For the text-containing cell, return its midpoint in [X, Y] coordinate format. 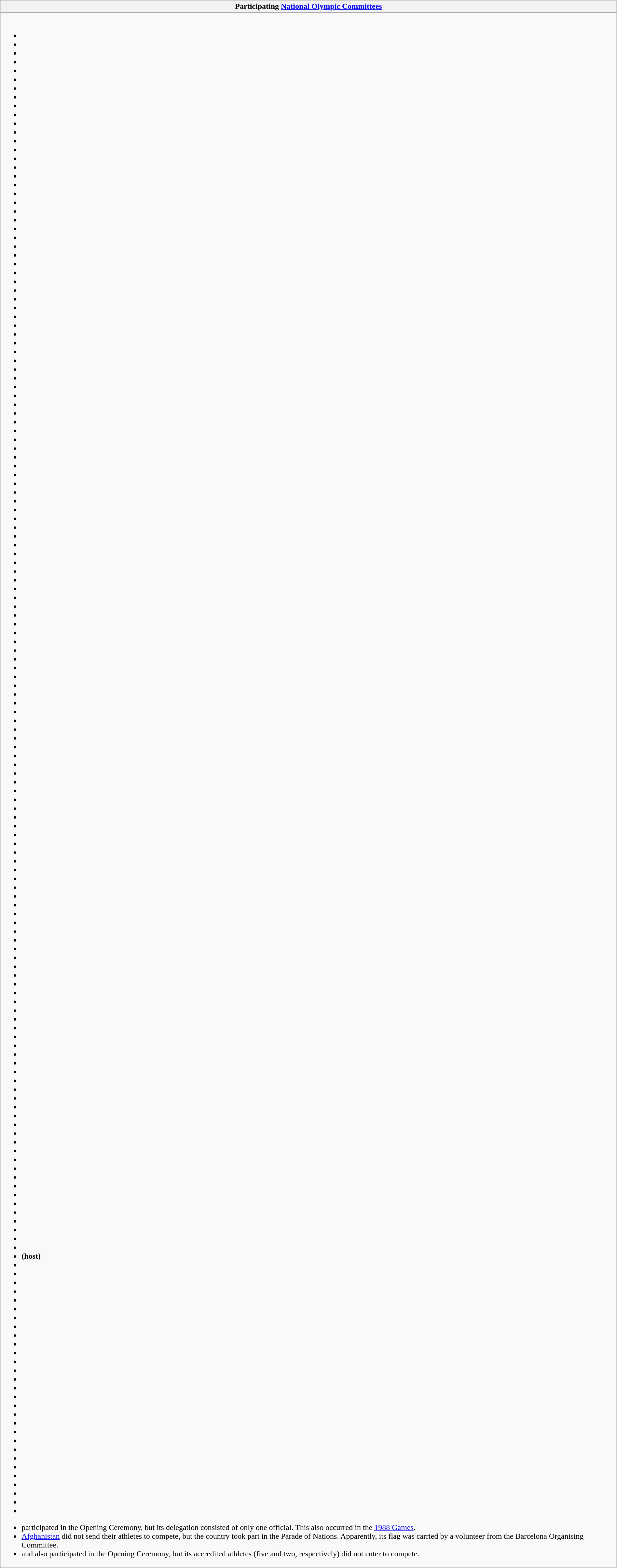
Participating National Olympic Committees [308, 7]
